For the text-containing cell, return its midpoint in (x, y) coordinate format. 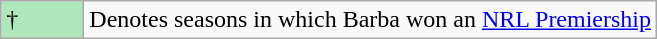
Denotes seasons in which Barba won an NRL Premiership (370, 20)
† (42, 20)
